Extract the (X, Y) coordinate from the center of the cell holding the provided text.  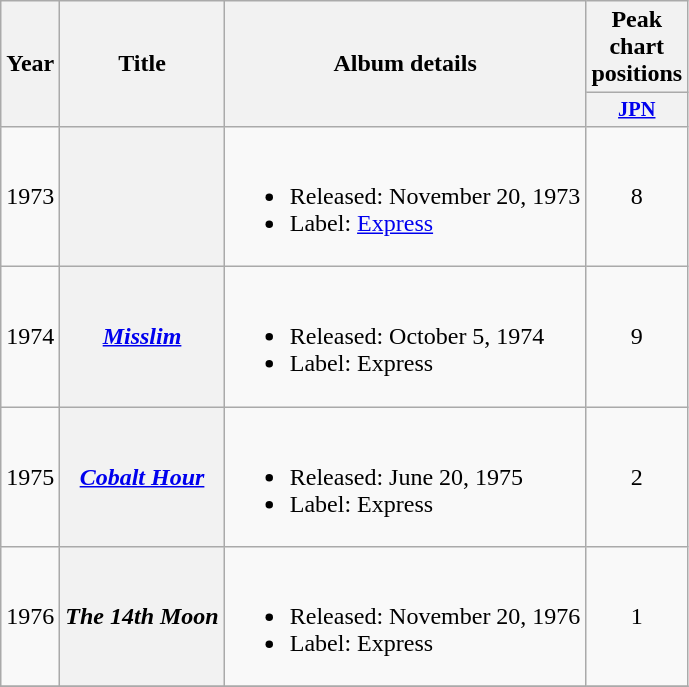
Released: June 20, 1975Label: Express (405, 477)
Peak chart positions (637, 47)
The 14th Moon (142, 617)
Year (30, 64)
2 (637, 477)
Cobalt Hour (142, 477)
Released: November 20, 1976Label: Express (405, 617)
1973 (30, 196)
1 (637, 617)
Released: October 5, 1974Label: Express (405, 337)
1976 (30, 617)
1974 (30, 337)
JPN (637, 110)
9 (637, 337)
8 (637, 196)
Title (142, 64)
Misslim (142, 337)
Album details (405, 64)
1975 (30, 477)
Released: November 20, 1973Label: Express (405, 196)
